Detect which cell encompasses the target text, then output its (X, Y) center coordinate. 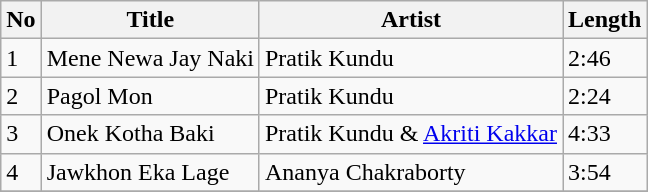
2:46 (605, 58)
No (21, 20)
1 (21, 58)
Jawkhon Eka Lage (150, 172)
4:33 (605, 134)
Length (605, 20)
2:24 (605, 96)
Artist (410, 20)
4 (21, 172)
3:54 (605, 172)
Onek Kotha Baki (150, 134)
Ananya Chakraborty (410, 172)
Title (150, 20)
3 (21, 134)
Pagol Mon (150, 96)
2 (21, 96)
Mene Newa Jay Naki (150, 58)
Pratik Kundu & Akriti Kakkar (410, 134)
